Return (X, Y) of the center of cell containing provided text 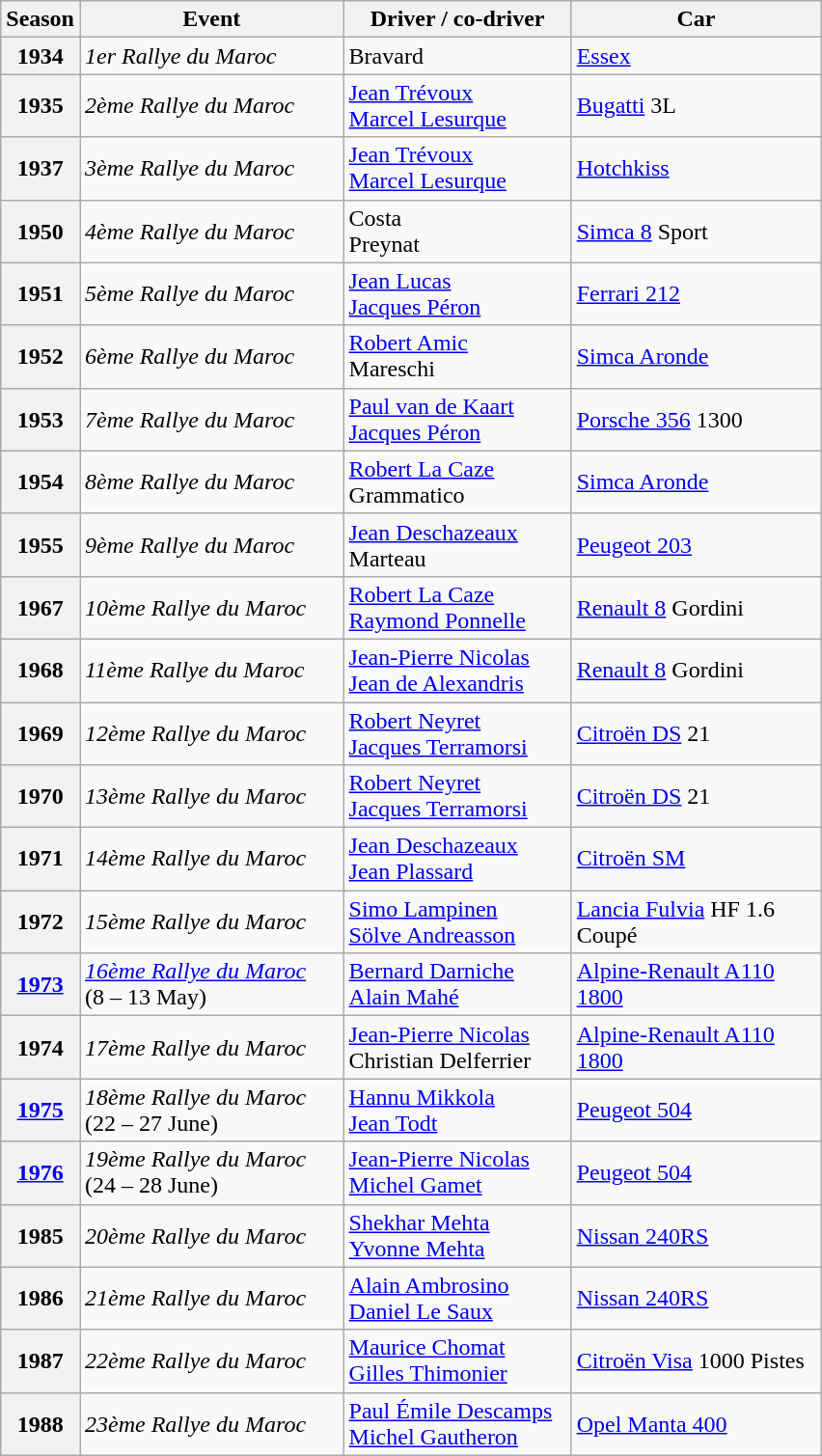
Simo Lampinen Sölve Andreasson (457, 922)
Paul van de Kaart Jacques Péron (457, 419)
4ème Rallye du Maroc (211, 232)
Bravard (457, 56)
1935 (41, 106)
1954 (41, 482)
12ème Rallye du Maroc (211, 733)
1er Rallye du Maroc (211, 56)
Jean Deschazeaux Marteau (457, 544)
Jean Deschazeaux Jean Plassard (457, 859)
1967 (41, 608)
Porsche 356 1300 (697, 419)
1988 (41, 1424)
Costa Preynat (457, 232)
20ème Rallye du Maroc (211, 1235)
Maurice Chomat Gilles Thimonier (457, 1360)
Event (211, 19)
1972 (41, 922)
13ème Rallye du Maroc (211, 797)
14ème Rallye du Maroc (211, 859)
1970 (41, 797)
Opel Manta 400 (697, 1424)
Jean-Pierre Nicolas Christian Delferrier (457, 1048)
Citroën SM (697, 859)
Driver / co-driver (457, 19)
Citroën Visa 1000 Pistes (697, 1360)
1975 (41, 1110)
1985 (41, 1235)
Jean Lucas Jacques Péron (457, 293)
23ème Rallye du Maroc (211, 1424)
Simca 8 Sport (697, 232)
Robert Amic Mareschi (457, 357)
2ème Rallye du Maroc (211, 106)
1937 (41, 168)
Jean-Pierre Nicolas Jean de Alexandris (457, 670)
1934 (41, 56)
10ème Rallye du Maroc (211, 608)
1973 (41, 984)
15ème Rallye du Maroc (211, 922)
1955 (41, 544)
Jean-Pierre Nicolas Michel Gamet (457, 1173)
Alain Ambrosino Daniel Le Saux (457, 1299)
Bernard Darniche Alain Mahé (457, 984)
1976 (41, 1173)
16ème Rallye du Maroc(8 – 13 May) (211, 984)
Ferrari 212 (697, 293)
17ème Rallye du Maroc (211, 1048)
11ème Rallye du Maroc (211, 670)
Season (41, 19)
22ème Rallye du Maroc (211, 1360)
1952 (41, 357)
Hannu Mikkola Jean Todt (457, 1110)
8ème Rallye du Maroc (211, 482)
1950 (41, 232)
5ème Rallye du Maroc (211, 293)
1971 (41, 859)
1968 (41, 670)
1969 (41, 733)
3ème Rallye du Maroc (211, 168)
21ème Rallye du Maroc (211, 1299)
1986 (41, 1299)
Paul Émile Descamps Michel Gautheron (457, 1424)
Robert La Caze Raymond Ponnelle (457, 608)
6ème Rallye du Maroc (211, 357)
19ème Rallye du Maroc(24 – 28 June) (211, 1173)
7ème Rallye du Maroc (211, 419)
1987 (41, 1360)
Essex (697, 56)
Bugatti 3L (697, 106)
Hotchkiss (697, 168)
Robert La Caze Grammatico (457, 482)
1974 (41, 1048)
Car (697, 19)
Shekhar Mehta Yvonne Mehta (457, 1235)
18ème Rallye du Maroc(22 – 27 June) (211, 1110)
Lancia Fulvia HF 1.6 Coupé (697, 922)
1951 (41, 293)
1953 (41, 419)
9ème Rallye du Maroc (211, 544)
Peugeot 203 (697, 544)
